Determine the (x, y) coordinate at the center of the cell enclosing the given text.  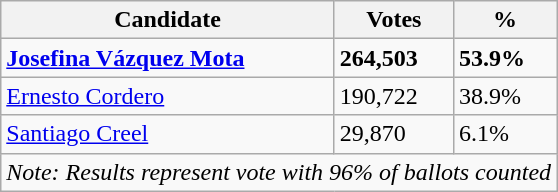
6.1% (504, 134)
29,870 (394, 134)
Note: Results represent vote with 96% of ballots counted (279, 172)
190,722 (394, 96)
Josefina Vázquez Mota (168, 58)
% (504, 20)
Santiago Creel (168, 134)
264,503 (394, 58)
53.9% (504, 58)
Votes (394, 20)
Candidate (168, 20)
38.9% (504, 96)
Ernesto Cordero (168, 96)
